Return the (x, y) coordinate for the center point of the cell that contains the specified text.  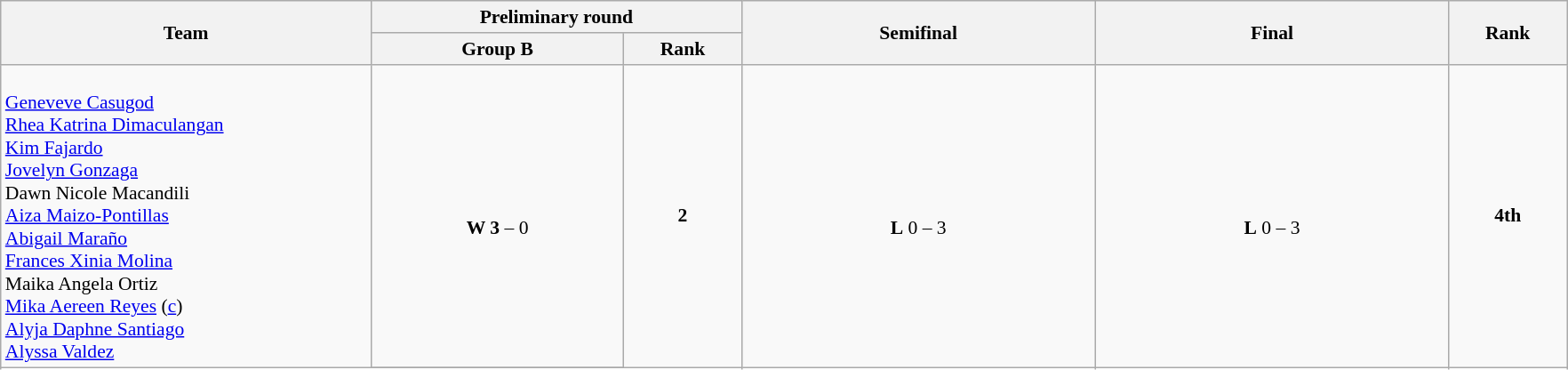
Team (187, 32)
Group B (498, 49)
Final (1272, 32)
Preliminary round (556, 17)
W 3 – 0 (498, 216)
2 (683, 216)
4th (1508, 216)
Semifinal (918, 32)
